Search for the cell housing the specified text and yield its (x, y) center coordinate. 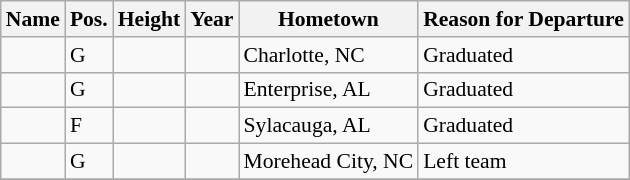
Left team (524, 162)
Name (33, 19)
Hometown (329, 19)
Sylacauga, AL (329, 126)
Enterprise, AL (329, 90)
Height (149, 19)
Reason for Departure (524, 19)
F (89, 126)
Morehead City, NC (329, 162)
Pos. (89, 19)
Charlotte, NC (329, 55)
Year (212, 19)
